Identify which cell holds the provided text, then report its (x, y) central coordinate. 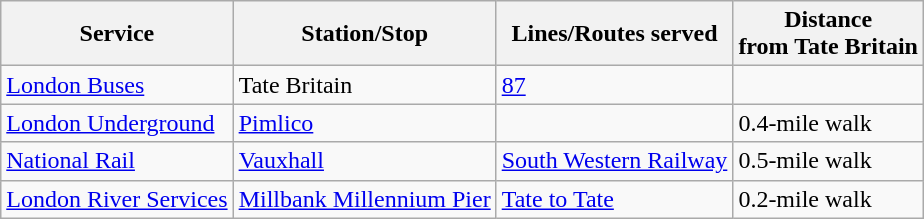
Service (117, 34)
Lines/Routes served (614, 34)
0.2-mile walk (828, 199)
Station/Stop (364, 34)
London River Services (117, 199)
Vauxhall (364, 161)
Tate Britain (364, 85)
87 (614, 85)
Pimlico (364, 123)
National Rail (117, 161)
0.5-mile walk (828, 161)
London Underground (117, 123)
London Buses (117, 85)
Distancefrom Tate Britain (828, 34)
South Western Railway (614, 161)
Millbank Millennium Pier (364, 199)
0.4-mile walk (828, 123)
Tate to Tate (614, 199)
